From the cell containing the given text, extract its center point as (x, y) coordinate. 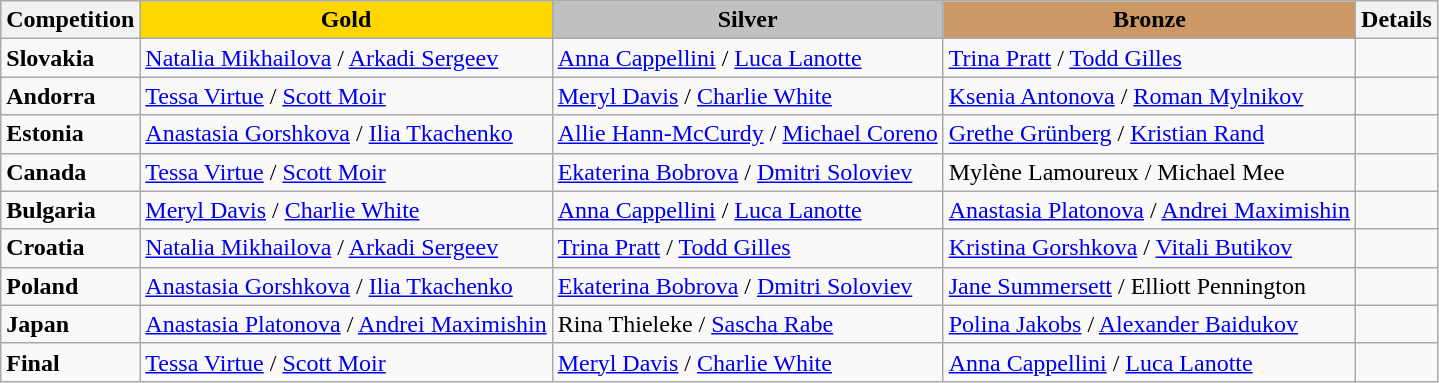
Gold (346, 20)
Allie Hann-McCurdy / Michael Coreno (748, 134)
Jane Summersett / Elliott Pennington (1149, 286)
Polina Jakobs / Alexander Baidukov (1149, 324)
Japan (70, 324)
Andorra (70, 96)
Bulgaria (70, 210)
Kristina Gorshkova / Vitali Butikov (1149, 248)
Bronze (1149, 20)
Slovakia (70, 58)
Croatia (70, 248)
Mylène Lamoureux / Michael Mee (1149, 172)
Estonia (70, 134)
Poland (70, 286)
Canada (70, 172)
Ksenia Antonova / Roman Mylnikov (1149, 96)
Grethe Grünberg / Kristian Rand (1149, 134)
Rina Thieleke / Sascha Rabe (748, 324)
Details (1397, 20)
Silver (748, 20)
Competition (70, 20)
Final (70, 362)
